Locate the cell with the specified text and output its (x, y) center coordinate. 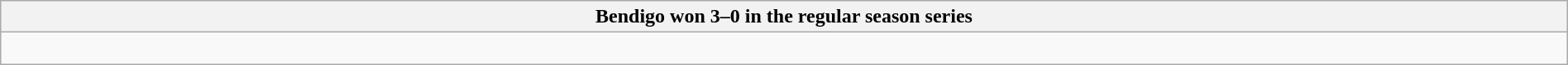
Bendigo won 3–0 in the regular season series (784, 17)
